Return the (x, y) coordinate for the center point of the cell that contains the specified text.  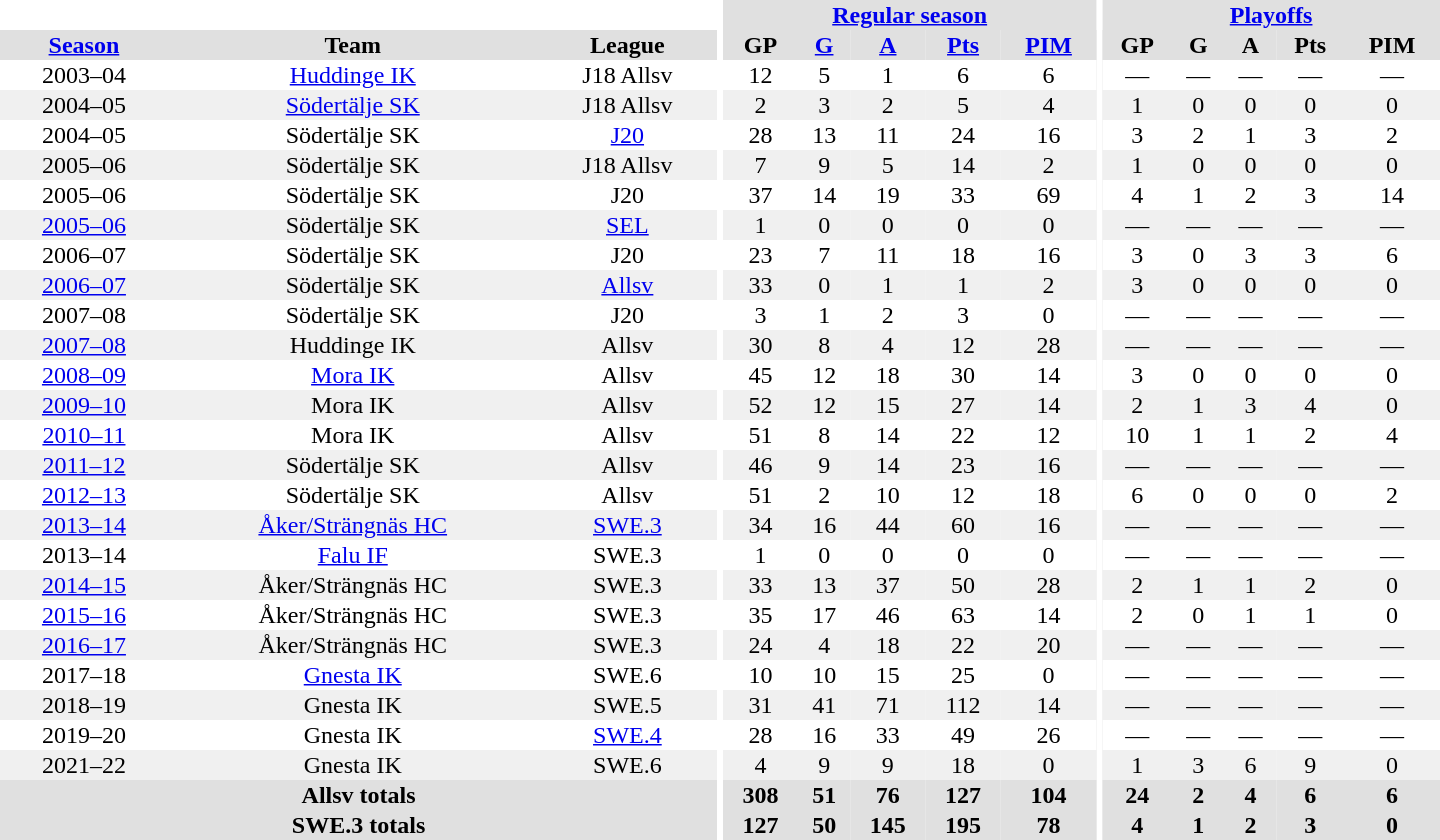
78 (1049, 825)
League (628, 45)
31 (760, 705)
25 (962, 675)
35 (760, 615)
27 (962, 405)
2008–09 (84, 375)
76 (888, 795)
20 (1049, 645)
60 (962, 525)
45 (760, 375)
112 (962, 705)
2021–22 (84, 765)
2012–13 (84, 495)
49 (962, 735)
308 (760, 795)
2016–17 (84, 645)
2018–19 (84, 705)
145 (888, 825)
SEL (628, 225)
2010–11 (84, 435)
71 (888, 705)
SWE.4 (628, 735)
2011–12 (84, 465)
Allsv totals (358, 795)
17 (824, 615)
26 (1049, 735)
41 (824, 705)
69 (1049, 195)
195 (962, 825)
SWE.5 (628, 705)
63 (962, 615)
104 (1049, 795)
Falu IF (353, 555)
SWE.3 totals (358, 825)
2015–16 (84, 615)
2017–18 (84, 675)
Season (84, 45)
Playoffs (1271, 15)
2009–10 (84, 405)
2019–20 (84, 735)
19 (888, 195)
Regular season (910, 15)
Team (353, 45)
44 (888, 525)
34 (760, 525)
2003–04 (84, 75)
2014–15 (84, 585)
52 (760, 405)
